Detect which cell encompasses the target text, then output its [x, y] center coordinate. 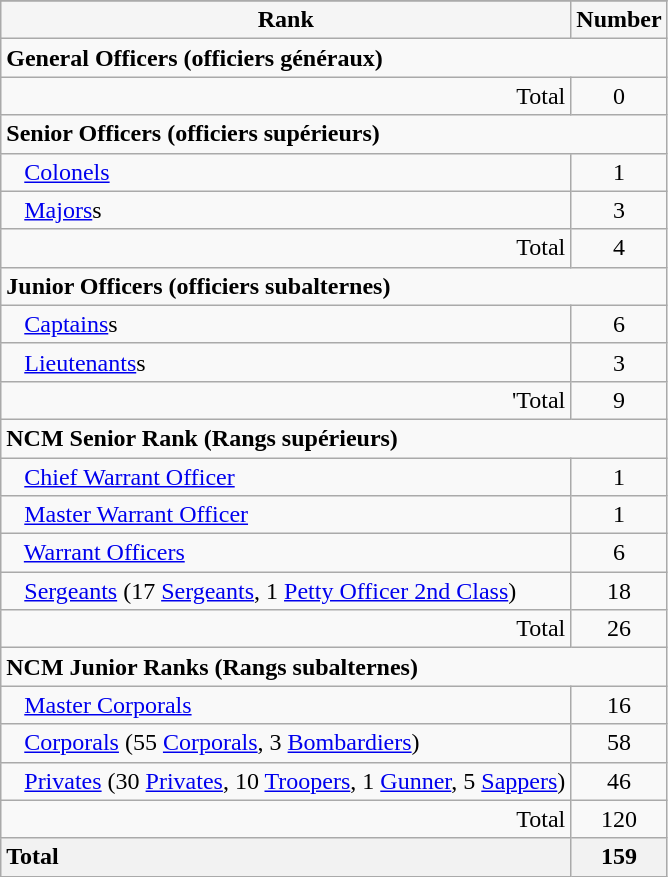
Captainss [286, 324]
58 [619, 743]
Rank [286, 20]
Lieutenantss [286, 362]
NCM Senior Rank (Rangs supérieurs) [334, 438]
4 [619, 248]
46 [619, 781]
Colonels [286, 172]
Number [619, 20]
Privates (30 Privates, 10 Troopers, 1 Gunner, 5 Sappers) [286, 781]
Warrant Officers [286, 553]
Junior Officers (officiers subalternes) [334, 286]
General Officers (officiers généraux) [334, 58]
Senior Officers (officiers supérieurs) [334, 134]
18 [619, 591]
Majorss [286, 210]
'Total [286, 400]
Master Corporals [286, 705]
159 [619, 857]
16 [619, 705]
Chief Warrant Officer [286, 477]
9 [619, 400]
NCM Junior Ranks (Rangs subalternes) [334, 667]
26 [619, 629]
Master Warrant Officer [286, 515]
Sergeants (17 Sergeants, 1 Petty Officer 2nd Class) [286, 591]
120 [619, 819]
Corporals (55 Corporals, 3 Bombardiers) [286, 743]
0 [619, 96]
